Return the (x, y) coordinate for the center point of the cell that contains the specified text.  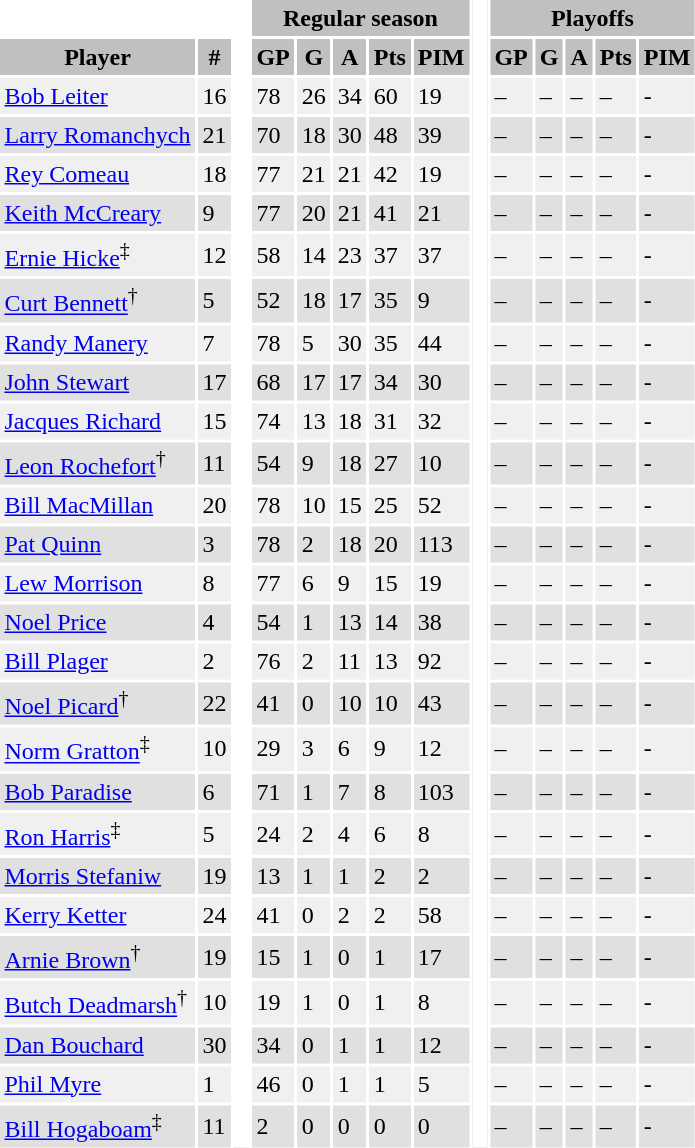
76 (273, 661)
Player (98, 57)
Playoffs (592, 18)
Bill MacMillan (98, 505)
68 (273, 382)
Phil Myre (98, 1084)
71 (273, 791)
Bill Hogaboam‡ (98, 1126)
Noel Picard† (98, 703)
Arnie Brown† (98, 957)
Curt Bennett† (98, 300)
27 (390, 463)
Bill Plager (98, 661)
25 (390, 505)
39 (441, 135)
Keith McCreary (98, 213)
Jacques Richard (98, 421)
Butch Deadmarsh† (98, 1002)
Bob Leiter (98, 96)
38 (441, 622)
Leon Rochefort† (98, 463)
Bob Paradise (98, 791)
Ron Harris‡ (98, 833)
26 (314, 96)
Larry Romanchych (98, 135)
Randy Manery (98, 343)
42 (390, 174)
22 (214, 703)
Dan Bouchard (98, 1045)
92 (441, 661)
John Stewart (98, 382)
48 (390, 135)
Ernie Hicke‡ (98, 255)
44 (441, 343)
Rey Comeau (98, 174)
Norm Gratton‡ (98, 749)
Morris Stefaniw (98, 876)
Regular season (360, 18)
113 (441, 544)
# (214, 57)
23 (350, 255)
29 (273, 749)
Lew Morrison (98, 583)
31 (390, 421)
46 (273, 1084)
43 (441, 703)
70 (273, 135)
74 (273, 421)
60 (390, 96)
32 (441, 421)
Kerry Ketter (98, 915)
Noel Price (98, 622)
16 (214, 96)
103 (441, 791)
Pat Quinn (98, 544)
